For the text-containing cell, return its midpoint in [x, y] coordinate format. 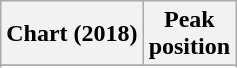
Peakposition [189, 34]
Chart (2018) [72, 34]
